Search for the cell housing the specified text and yield its [X, Y] center coordinate. 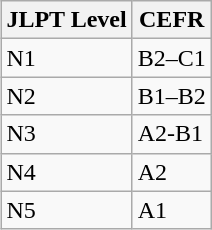
B1–B2 [172, 96]
A2 [172, 172]
N5 [66, 210]
N2 [66, 96]
N4 [66, 172]
A1 [172, 210]
JLPT Level [66, 20]
A2-B1 [172, 134]
CEFR [172, 20]
N3 [66, 134]
N1 [66, 58]
B2–C1 [172, 58]
